Return (X, Y) of the center of cell containing provided text 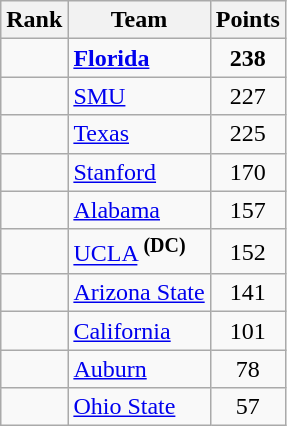
141 (248, 293)
California (139, 331)
Auburn (139, 369)
Texas (139, 134)
Stanford (139, 172)
Rank (34, 20)
227 (248, 96)
238 (248, 58)
UCLA (DC) (139, 252)
78 (248, 369)
157 (248, 210)
SMU (139, 96)
57 (248, 407)
225 (248, 134)
Ohio State (139, 407)
Alabama (139, 210)
101 (248, 331)
152 (248, 252)
Team (139, 20)
Arizona State (139, 293)
170 (248, 172)
Points (248, 20)
Florida (139, 58)
